Provide the [x, y] coordinate of the cell's center where the given text is located.  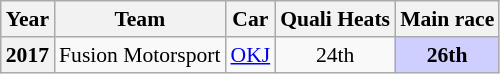
Car [250, 19]
26th [447, 55]
Quali Heats [335, 19]
Fusion Motorsport [140, 55]
OKJ [250, 55]
24th [335, 55]
2017 [28, 55]
Main race [447, 19]
Team [140, 19]
Year [28, 19]
